Detect which cell encompasses the target text, then output its [x, y] center coordinate. 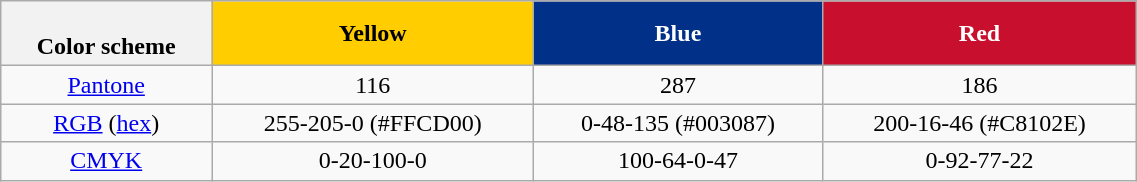
Yellow [373, 34]
RGB (hex) [106, 123]
Color scheme [106, 34]
116 [373, 85]
100-64-0-47 [678, 161]
Red [980, 34]
0-48-135 (#003087) [678, 123]
Pantone [106, 85]
186 [980, 85]
0-92-77-22 [980, 161]
CMYK [106, 161]
0-20-100-0 [373, 161]
255-205-0 (#FFCD00) [373, 123]
287 [678, 85]
Blue [678, 34]
200-16-46 (#C8102E) [980, 123]
